Identify which cell holds the provided text, then report its (X, Y) central coordinate. 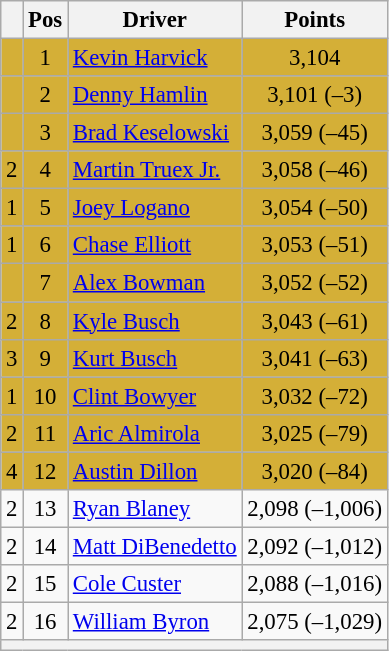
William Byron (155, 621)
Clint Bowyer (155, 396)
Points (314, 20)
Austin Dillon (155, 471)
2,088 (–1,016) (314, 584)
3,041 (–63) (314, 358)
3,054 (–50) (314, 208)
12 (46, 471)
13 (46, 509)
2,075 (–1,029) (314, 621)
14 (46, 546)
Pos (46, 20)
16 (46, 621)
Brad Keselowski (155, 133)
Cole Custer (155, 584)
2,092 (–1,012) (314, 546)
Kevin Harvick (155, 58)
3,104 (314, 58)
3,101 (–3) (314, 95)
3,053 (–51) (314, 245)
5 (46, 208)
9 (46, 358)
3,043 (–61) (314, 321)
Ryan Blaney (155, 509)
3,058 (–46) (314, 170)
2,098 (–1,006) (314, 509)
Driver (155, 20)
Chase Elliott (155, 245)
11 (46, 433)
10 (46, 396)
7 (46, 283)
Kurt Busch (155, 358)
3,020 (–84) (314, 471)
Alex Bowman (155, 283)
Aric Almirola (155, 433)
6 (46, 245)
3,059 (–45) (314, 133)
Matt DiBenedetto (155, 546)
Kyle Busch (155, 321)
3,025 (–79) (314, 433)
Denny Hamlin (155, 95)
3,032 (–72) (314, 396)
8 (46, 321)
15 (46, 584)
3,052 (–52) (314, 283)
Martin Truex Jr. (155, 170)
Joey Logano (155, 208)
